Locate the cell with the specified text and output its [x, y] center coordinate. 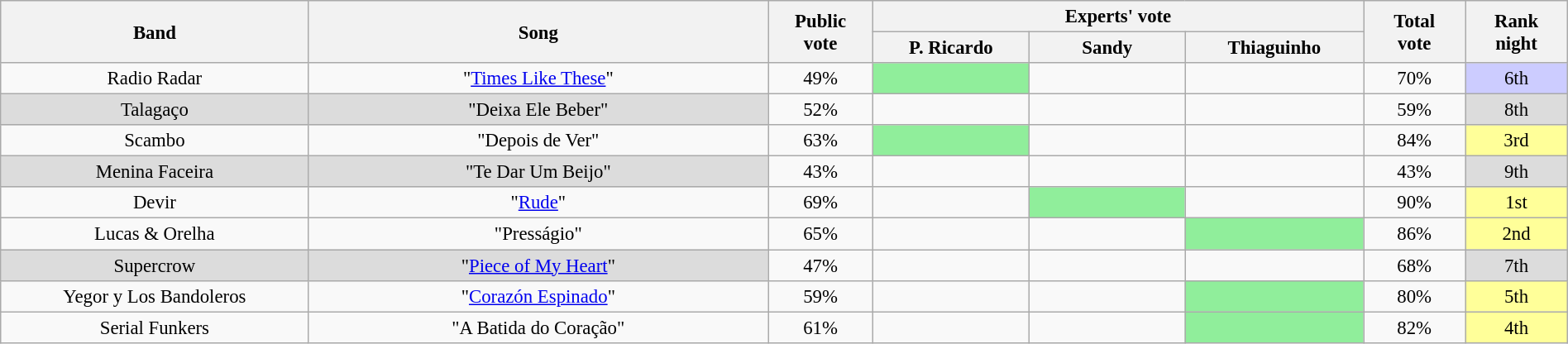
"Presságio" [538, 234]
52% [820, 110]
Ranknight [1517, 31]
86% [1414, 234]
5th [1517, 296]
Totalvote [1414, 31]
2nd [1517, 234]
80% [1414, 296]
Yegor y Los Bandoleros [155, 296]
Publicvote [820, 31]
68% [1414, 265]
65% [820, 234]
Talagaço [155, 110]
"Depois de Ver" [538, 141]
70% [1414, 79]
Scambo [155, 141]
8th [1517, 110]
6th [1517, 79]
69% [820, 203]
Song [538, 31]
61% [820, 327]
Menina Faceira [155, 172]
90% [1414, 203]
Serial Funkers [155, 327]
84% [1414, 141]
Radio Radar [155, 79]
47% [820, 265]
82% [1414, 327]
49% [820, 79]
Supercrow [155, 265]
P. Ricardo [951, 48]
4th [1517, 327]
"Times Like These" [538, 79]
9th [1517, 172]
Lucas & Orelha [155, 234]
"Te Dar Um Beijo" [538, 172]
Sandy [1107, 48]
"Piece of My Heart" [538, 265]
Devir [155, 203]
"Deixa Ele Beber" [538, 110]
Experts' vote [1118, 17]
"Rude" [538, 203]
1st [1517, 203]
"A Batida do Coração" [538, 327]
7th [1517, 265]
Band [155, 31]
"Corazón Espinado" [538, 296]
Thiaguinho [1274, 48]
63% [820, 141]
3rd [1517, 141]
